Output the (x, y) coordinate of the center of the cell containing the given text.  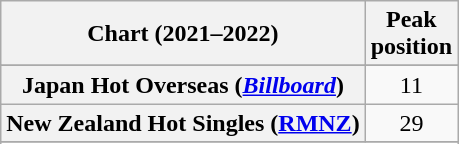
Chart (2021–2022) (183, 34)
11 (411, 85)
Peakposition (411, 34)
Japan Hot Overseas (Billboard) (183, 85)
New Zealand Hot Singles (RMNZ) (183, 123)
29 (411, 123)
